Return [x, y] of the center of cell containing provided text 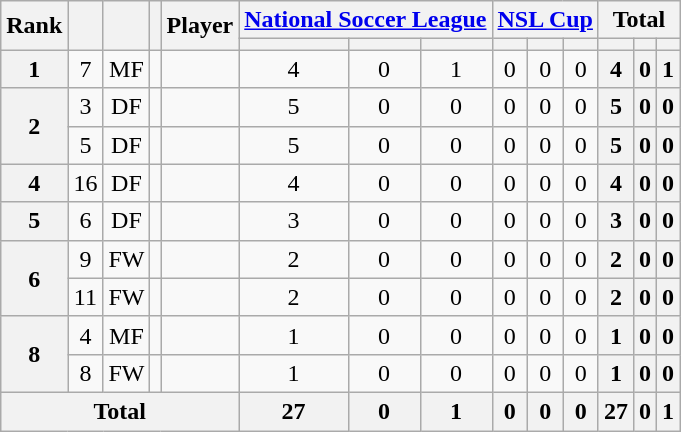
7 [86, 69]
Rank [34, 26]
16 [86, 183]
11 [86, 297]
9 [86, 259]
National Soccer League [366, 20]
Player [200, 26]
NSL Cup [545, 20]
